Provide the [x, y] coordinate of the cell's center where the given text is located.  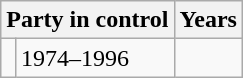
Years [208, 20]
1974–1996 [94, 58]
Party in control [88, 20]
